From the cell containing the given text, extract its center point as [X, Y] coordinate. 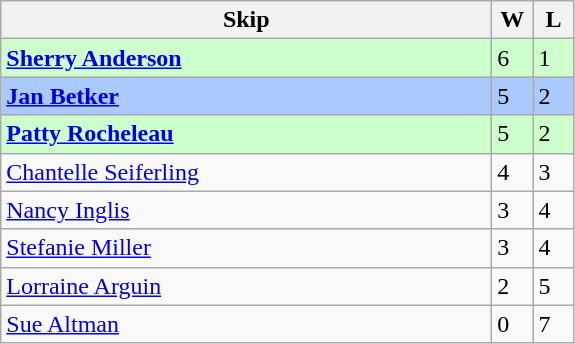
Chantelle Seiferling [246, 172]
6 [512, 58]
W [512, 20]
0 [512, 324]
Patty Rocheleau [246, 134]
7 [554, 324]
Nancy Inglis [246, 210]
1 [554, 58]
Lorraine Arguin [246, 286]
Sherry Anderson [246, 58]
Stefanie Miller [246, 248]
L [554, 20]
Sue Altman [246, 324]
Jan Betker [246, 96]
Skip [246, 20]
